Scan for the cell matching the given text and deliver its (x, y) coordinate at center. 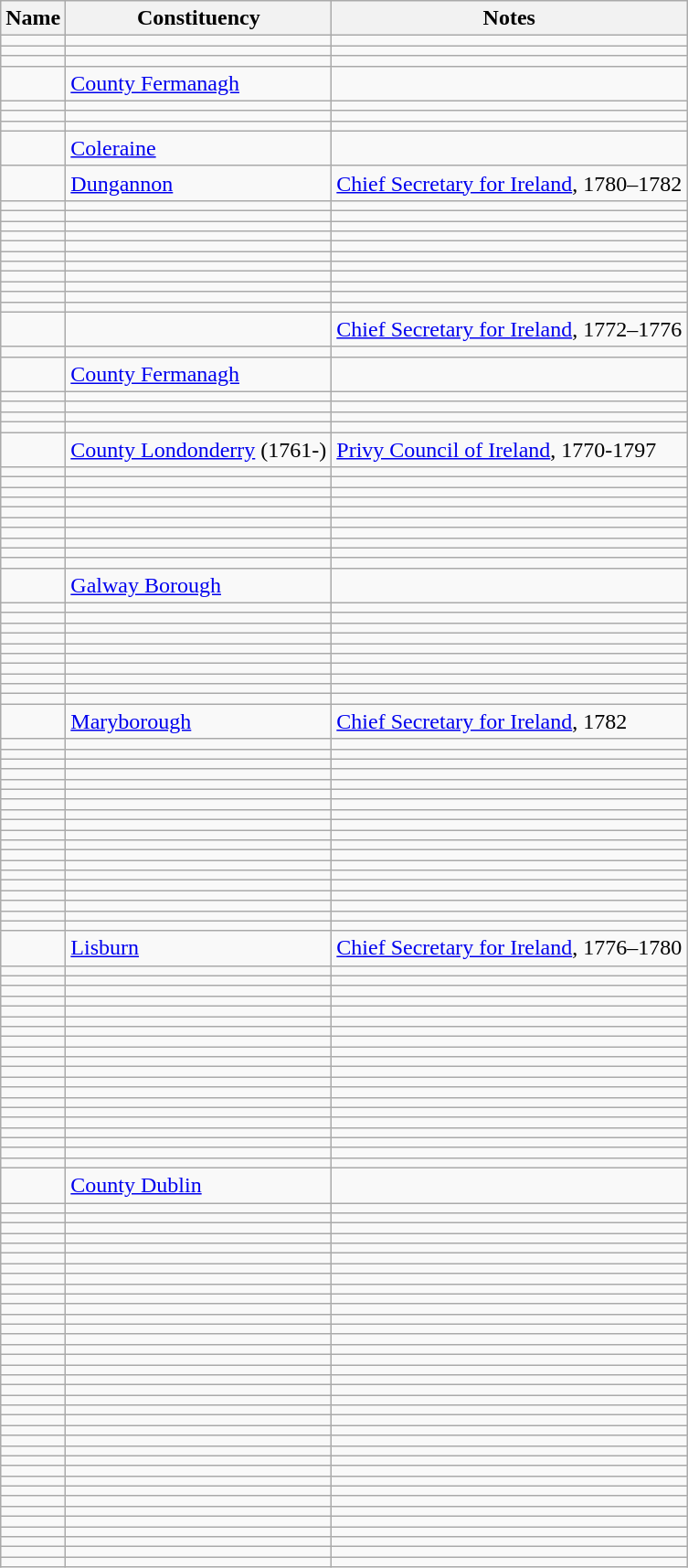
Privy Council of Ireland, 1770-1797 (510, 449)
Maryborough (199, 721)
Name (33, 18)
Chief Secretary for Ireland, 1776–1780 (510, 948)
Coleraine (199, 148)
Dungannon (199, 183)
Constituency (199, 18)
Notes (510, 18)
Galway Borough (199, 585)
County Londonderry (1761-) (199, 449)
Lisburn (199, 948)
Chief Secretary for Ireland, 1772–1776 (510, 329)
Chief Secretary for Ireland, 1782 (510, 721)
County Dublin (199, 1185)
Chief Secretary for Ireland, 1780–1782 (510, 183)
